Scan for the cell matching the given text and deliver its [X, Y] coordinate at center. 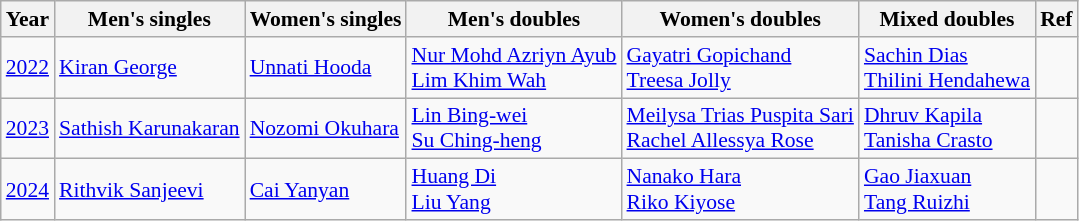
Nur Mohd Azriyn Ayub Lim Khim Wah [514, 68]
Nozomi Okuhara [326, 128]
Gao Jiaxuan Tang Ruizhi [947, 190]
Year [28, 19]
Women's singles [326, 19]
2022 [28, 68]
Huang Di Liu Yang [514, 190]
2023 [28, 128]
Ref [1056, 19]
Kiran George [150, 68]
Mixed doubles [947, 19]
Nanako Hara Riko Kiyose [740, 190]
2024 [28, 190]
Men's singles [150, 19]
Lin Bing-wei Su Ching-heng [514, 128]
Unnati Hooda [326, 68]
Sathish Karunakaran [150, 128]
Men's doubles [514, 19]
Sachin Dias Thilini Hendahewa [947, 68]
Cai Yanyan [326, 190]
Women's doubles [740, 19]
Rithvik Sanjeevi [150, 190]
Dhruv Kapila Tanisha Crasto [947, 128]
Gayatri Gopichand Treesa Jolly [740, 68]
Meilysa Trias Puspita Sari Rachel Allessya Rose [740, 128]
